Extract the (X, Y) coordinate from the center of the cell holding the provided text.  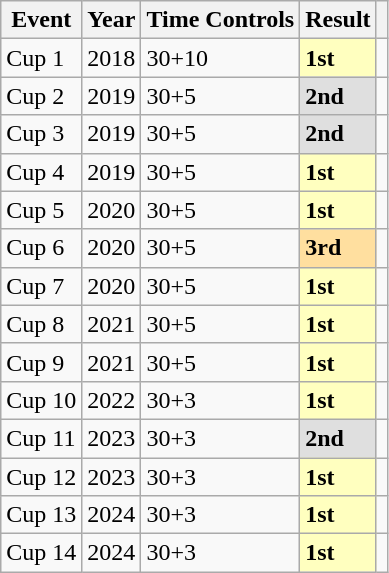
Result (338, 20)
2022 (112, 400)
Cup 9 (42, 362)
Cup 2 (42, 96)
Year (112, 20)
Event (42, 20)
30+10 (220, 58)
Cup 1 (42, 58)
Cup 6 (42, 248)
Cup 4 (42, 172)
2018 (112, 58)
Cup 3 (42, 134)
Cup 12 (42, 477)
Cup 7 (42, 286)
Cup 13 (42, 515)
Cup 8 (42, 324)
Time Controls (220, 20)
Cup 10 (42, 400)
Cup 5 (42, 210)
Cup 11 (42, 438)
Cup 14 (42, 553)
3rd (338, 248)
